Locate the cell with the specified text and output its [x, y] center coordinate. 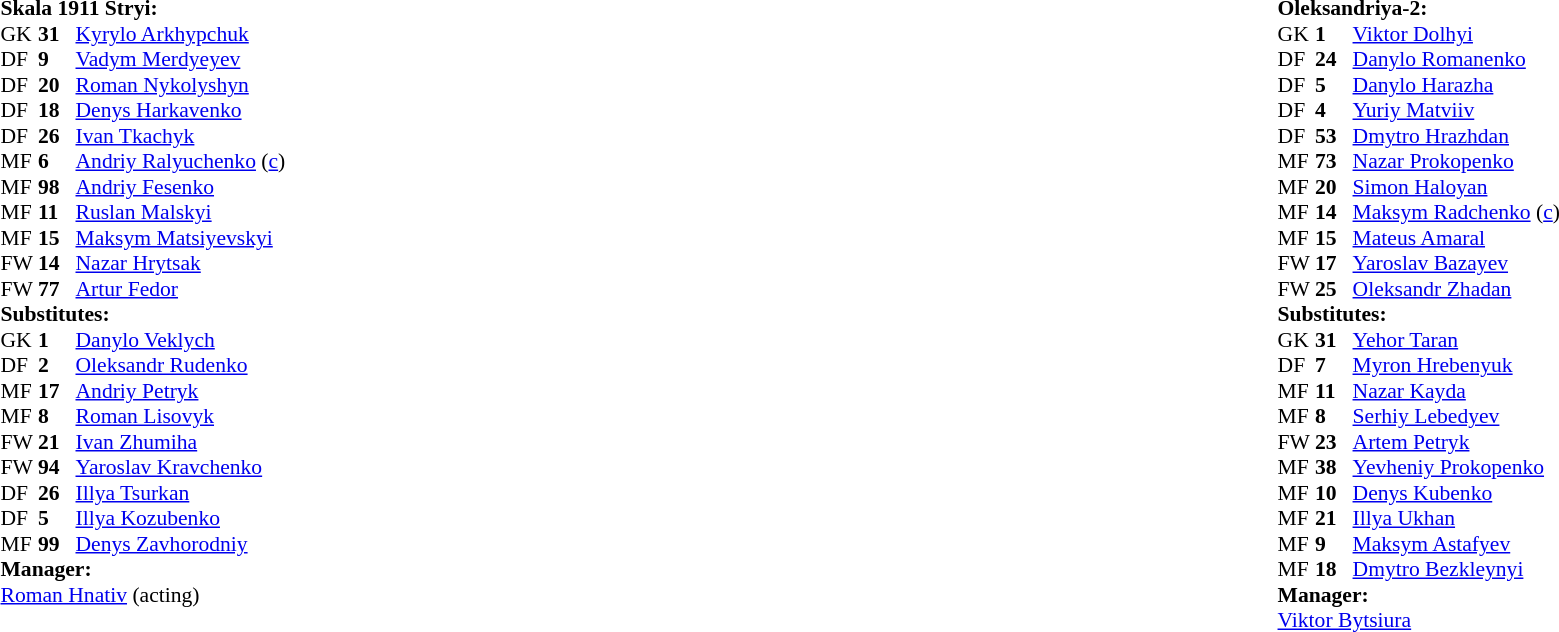
Illya Kozubenko [181, 519]
73 [1334, 161]
25 [1334, 289]
Artur Fedor [181, 289]
Roman Nykolyshyn [181, 85]
Kyrylo Arkhypchuk [181, 34]
Ruslan Malskyi [181, 213]
Andriy Ralyuchenko (c) [181, 161]
10 [1334, 493]
98 [57, 187]
Ivan Zhumiha [181, 442]
38 [1334, 467]
53 [1334, 136]
94 [57, 467]
Danylo Veklych [181, 340]
77 [57, 289]
Denys Zavhorodniy [181, 544]
Roman Hnativ (acting) [142, 595]
23 [1334, 442]
Oleksandr Rudenko [181, 365]
Illya Tsurkan [181, 493]
2 [57, 365]
Andriy Fesenko [181, 187]
Yaroslav Kravchenko [181, 467]
Denys Harkavenko [181, 111]
Nazar Hrytsak [181, 263]
Vadym Merdyeyev [181, 59]
Andriy Petryk [181, 391]
Manager: [142, 569]
Roman Lisovyk [181, 417]
4 [1334, 111]
7 [1334, 365]
Maksym Matsiyevskyi [181, 238]
Substitutes: [142, 315]
Ivan Tkachyk [181, 136]
99 [57, 544]
6 [57, 161]
24 [1334, 59]
